Output the [x, y] coordinate of the center of the cell containing the given text.  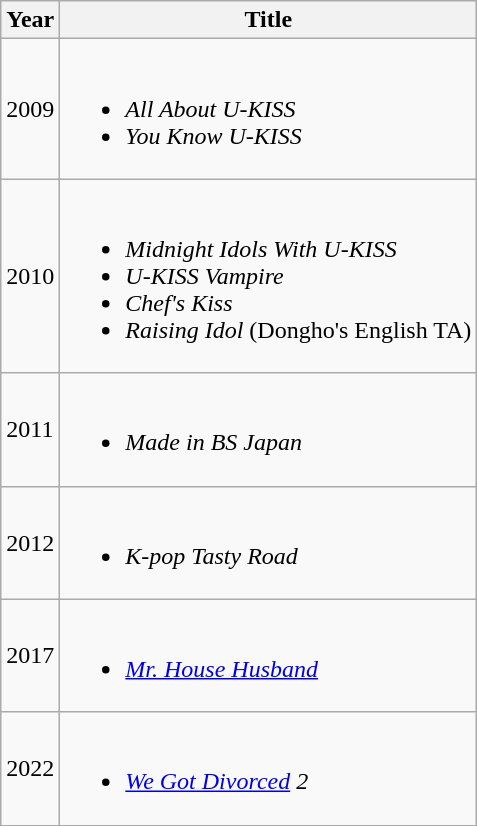
2022 [30, 768]
2012 [30, 542]
Title [268, 20]
Year [30, 20]
2017 [30, 656]
2011 [30, 430]
Made in BS Japan [268, 430]
2009 [30, 109]
Mr. House Husband [268, 656]
2010 [30, 276]
All About U-KISSYou Know U-KISS [268, 109]
Midnight Idols With U-KISSU-KISS VampireChef's KissRaising Idol (Dongho's English TA) [268, 276]
K-pop Tasty Road [268, 542]
We Got Divorced 2 [268, 768]
